For the text-containing cell, return its midpoint in [X, Y] coordinate format. 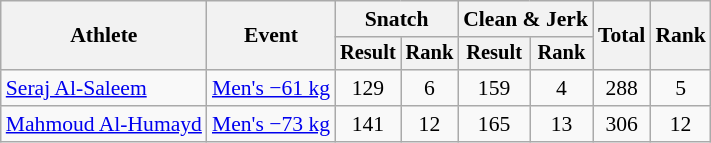
288 [622, 88]
Mahmoud Al-Humayd [104, 124]
6 [430, 88]
141 [368, 124]
306 [622, 124]
4 [562, 88]
13 [562, 124]
Clean & Jerk [526, 19]
Event [271, 36]
Men's −61 kg [271, 88]
Men's −73 kg [271, 124]
Athlete [104, 36]
Seraj Al-Saleem [104, 88]
129 [368, 88]
Snatch [396, 19]
159 [494, 88]
165 [494, 124]
Total [622, 36]
5 [680, 88]
